For the text-containing cell, return its midpoint in [X, Y] coordinate format. 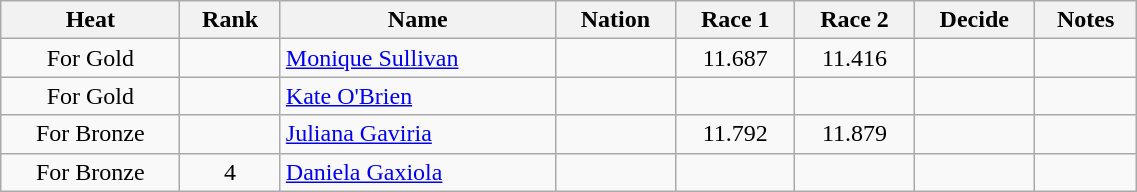
Race 2 [854, 20]
Notes [1085, 20]
4 [230, 172]
Juliana Gaviria [418, 134]
11.687 [736, 58]
11.879 [854, 134]
Race 1 [736, 20]
Nation [615, 20]
Rank [230, 20]
Name [418, 20]
Daniela Gaxiola [418, 172]
Monique Sullivan [418, 58]
Kate O'Brien [418, 96]
Decide [974, 20]
11.416 [854, 58]
Heat [90, 20]
11.792 [736, 134]
